Return (x, y) of the center of cell containing provided text 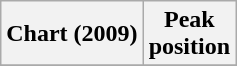
Peakposition (189, 34)
Chart (2009) (72, 34)
